Find where the given text appears and provide that cell's center as [x, y] coordinate. 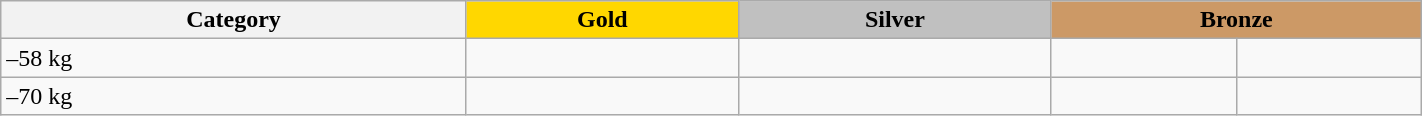
–58 kg [234, 58]
Silver [894, 20]
Category [234, 20]
Gold [602, 20]
Bronze [1236, 20]
–70 kg [234, 96]
